Extract the (x, y) coordinate from the center of the cell holding the provided text.  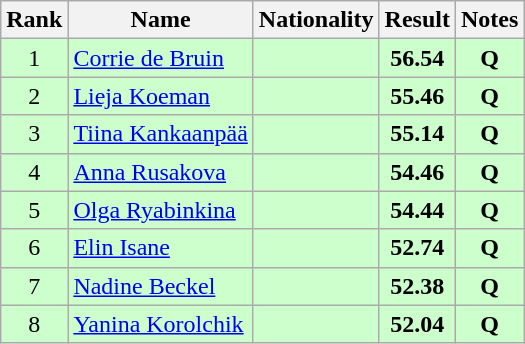
52.74 (417, 248)
52.04 (417, 324)
52.38 (417, 286)
8 (34, 324)
54.46 (417, 172)
1 (34, 58)
Nationality (316, 20)
Olga Ryabinkina (160, 210)
Nadine Beckel (160, 286)
4 (34, 172)
Name (160, 20)
5 (34, 210)
Result (417, 20)
55.46 (417, 96)
56.54 (417, 58)
55.14 (417, 134)
Tiina Kankaanpää (160, 134)
Corrie de Bruin (160, 58)
Lieja Koeman (160, 96)
Notes (489, 20)
Elin Isane (160, 248)
3 (34, 134)
6 (34, 248)
7 (34, 286)
Rank (34, 20)
Yanina Korolchik (160, 324)
54.44 (417, 210)
2 (34, 96)
Anna Rusakova (160, 172)
